Detect which cell encompasses the target text, then output its [x, y] center coordinate. 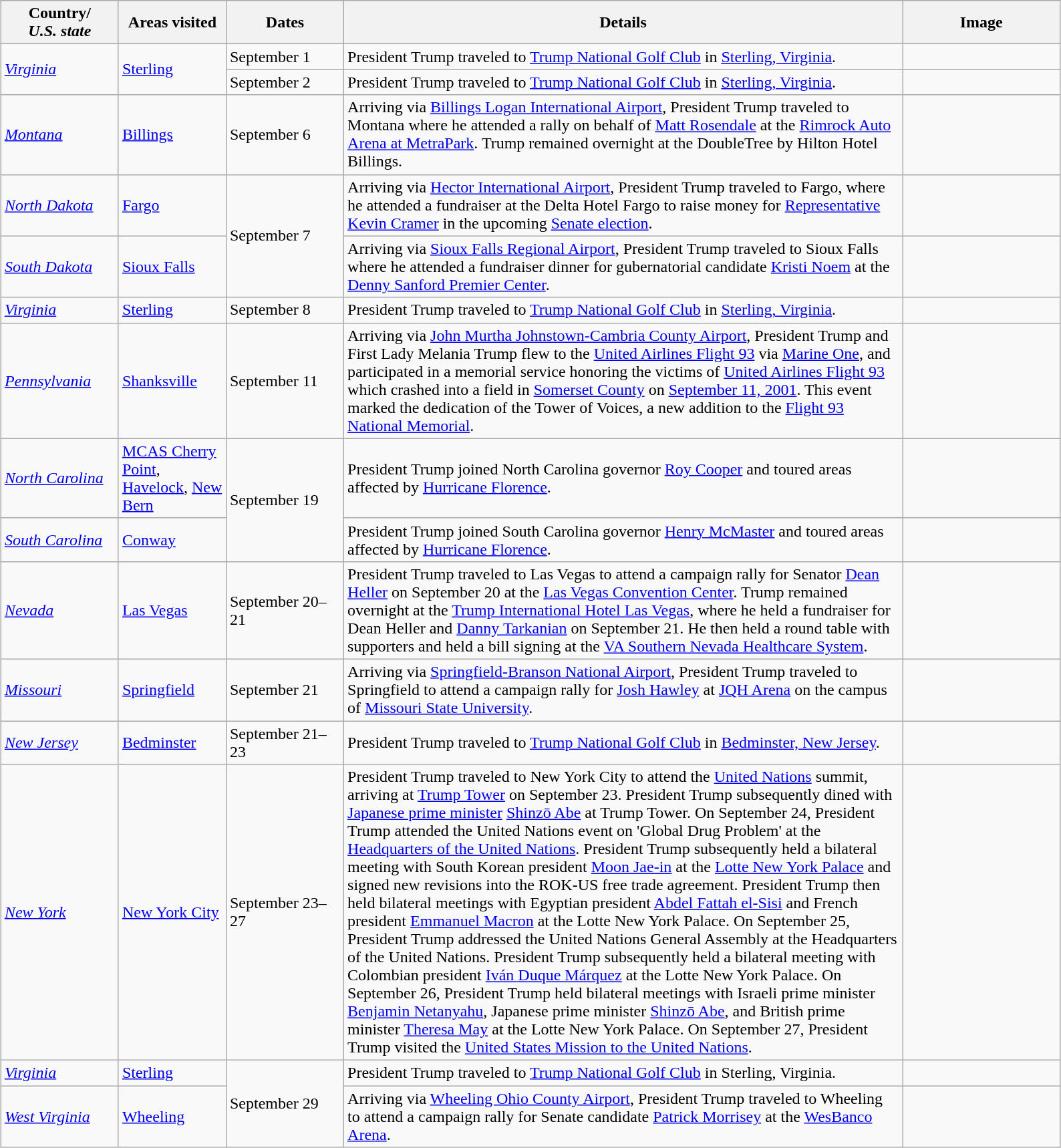
September 1 [285, 57]
Dates [285, 23]
North Dakota [59, 205]
Shanksville [172, 381]
North Carolina [59, 478]
September 2 [285, 82]
Country/U.S. state [59, 23]
Las Vegas [172, 610]
September 21 [285, 690]
Pennsylvania [59, 381]
Image [981, 23]
Areas visited [172, 23]
New York City [172, 913]
President Trump joined South Carolina governor Henry McMaster and toured areas affected by Hurricane Florence. [623, 540]
MCAS Cherry Point, Havelock, New Bern [172, 478]
September 29 [285, 1104]
September 11 [285, 381]
September 20–21 [285, 610]
September 8 [285, 310]
Nevada [59, 610]
Montana [59, 135]
Sioux Falls [172, 267]
September 21–23 [285, 742]
Details [623, 23]
New Jersey [59, 742]
Bedminster [172, 742]
Conway [172, 540]
President Trump joined North Carolina governor Roy Cooper and toured areas affected by Hurricane Florence. [623, 478]
New York [59, 913]
Fargo [172, 205]
West Virginia [59, 1117]
September 6 [285, 135]
President Trump traveled to Trump National Golf Club in Bedminster, New Jersey. [623, 742]
Springfield [172, 690]
South Dakota [59, 267]
September 23–27 [285, 913]
September 19 [285, 500]
September 7 [285, 236]
Billings [172, 135]
South Carolina [59, 540]
Wheeling [172, 1117]
Missouri [59, 690]
